Find where the given text appears and provide that cell's center as [x, y] coordinate. 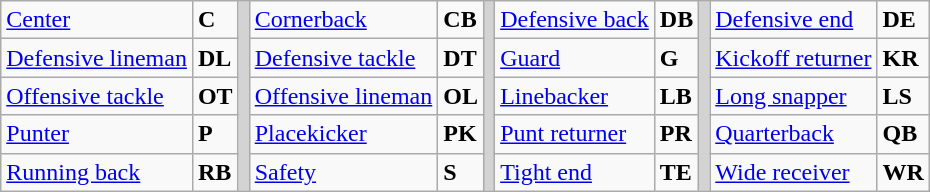
TE [676, 172]
RB [215, 172]
DL [215, 58]
S [461, 172]
Offensive lineman [344, 96]
QB [903, 134]
Defensive back [575, 20]
KR [903, 58]
WR [903, 172]
Safety [344, 172]
Wide receiver [794, 172]
Tight end [575, 172]
Running back [97, 172]
Defensive end [794, 20]
Punt returner [575, 134]
Kickoff returner [794, 58]
Linebacker [575, 96]
C [215, 20]
Defensive lineman [97, 58]
G [676, 58]
DT [461, 58]
DB [676, 20]
Center [97, 20]
PK [461, 134]
OT [215, 96]
Defensive tackle [344, 58]
PR [676, 134]
Guard [575, 58]
DE [903, 20]
LS [903, 96]
OL [461, 96]
Long snapper [794, 96]
Placekicker [344, 134]
Punter [97, 134]
Cornerback [344, 20]
Offensive tackle [97, 96]
P [215, 134]
CB [461, 20]
LB [676, 96]
Quarterback [794, 134]
